Provide the [X, Y] coordinate of the cell's center where the given text is located.  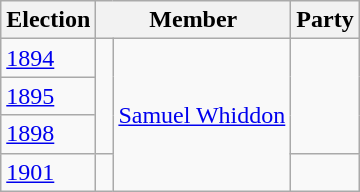
Election [48, 20]
1895 [48, 96]
1901 [48, 172]
Member [194, 20]
Samuel Whiddon [202, 115]
1898 [48, 134]
1894 [48, 58]
Party [325, 20]
